Return the (x, y) coordinate for the center point of the cell that contains the specified text.  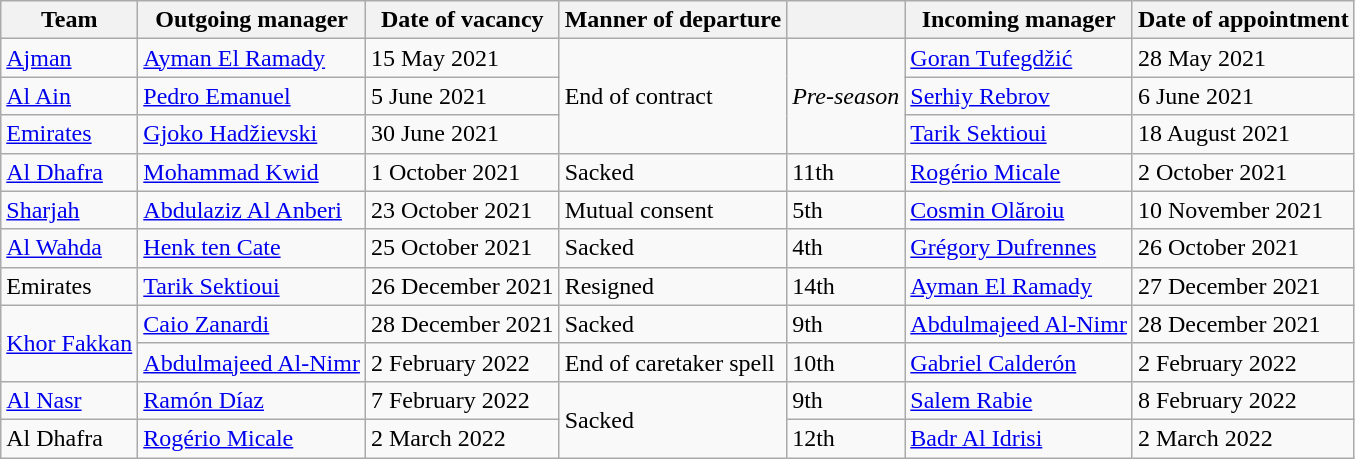
Pre-season (846, 96)
Goran Tufegdžić (1019, 58)
30 June 2021 (462, 134)
4th (846, 248)
Grégory Dufrennes (1019, 248)
Date of appointment (1243, 20)
Al Ain (70, 96)
27 December 2021 (1243, 286)
Manner of departure (672, 20)
Serhiy Rebrov (1019, 96)
15 May 2021 (462, 58)
1 October 2021 (462, 172)
End of contract (672, 96)
Gabriel Calderón (1019, 362)
Al Nasr (70, 400)
28 May 2021 (1243, 58)
Khor Fakkan (70, 343)
Team (70, 20)
Mutual consent (672, 210)
Ajman (70, 58)
26 October 2021 (1243, 248)
14th (846, 286)
8 February 2022 (1243, 400)
Gjoko Hadžievski (252, 134)
Ramón Díaz (252, 400)
Pedro Emanuel (252, 96)
5 June 2021 (462, 96)
Salem Rabie (1019, 400)
End of caretaker spell (672, 362)
10th (846, 362)
5th (846, 210)
25 October 2021 (462, 248)
12th (846, 438)
Abdulaziz Al Anberi (252, 210)
Al Wahda (70, 248)
18 August 2021 (1243, 134)
Resigned (672, 286)
Outgoing manager (252, 20)
Henk ten Cate (252, 248)
Date of vacancy (462, 20)
Cosmin Olăroiu (1019, 210)
Sharjah (70, 210)
23 October 2021 (462, 210)
10 November 2021 (1243, 210)
26 December 2021 (462, 286)
Badr Al Idrisi (1019, 438)
2 October 2021 (1243, 172)
Mohammad Kwid (252, 172)
11th (846, 172)
Caio Zanardi (252, 324)
6 June 2021 (1243, 96)
Incoming manager (1019, 20)
7 February 2022 (462, 400)
